Return (x, y) of the center of cell containing provided text 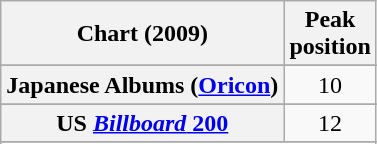
Chart (2009) (142, 34)
Peakposition (330, 34)
US Billboard 200 (142, 123)
10 (330, 85)
12 (330, 123)
Japanese Albums (Oricon) (142, 85)
